From the cell containing the given text, extract its center point as (x, y) coordinate. 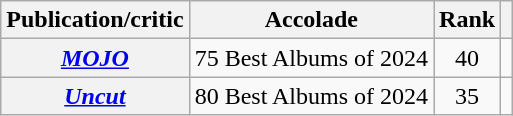
40 (468, 58)
Accolade (311, 20)
35 (468, 96)
Publication/critic (95, 20)
Rank (468, 20)
Uncut (95, 96)
MOJO (95, 58)
75 Best Albums of 2024 (311, 58)
80 Best Albums of 2024 (311, 96)
